Pinpoint the cell where the given text exists, returning its (X, Y) midpoint coordinate. 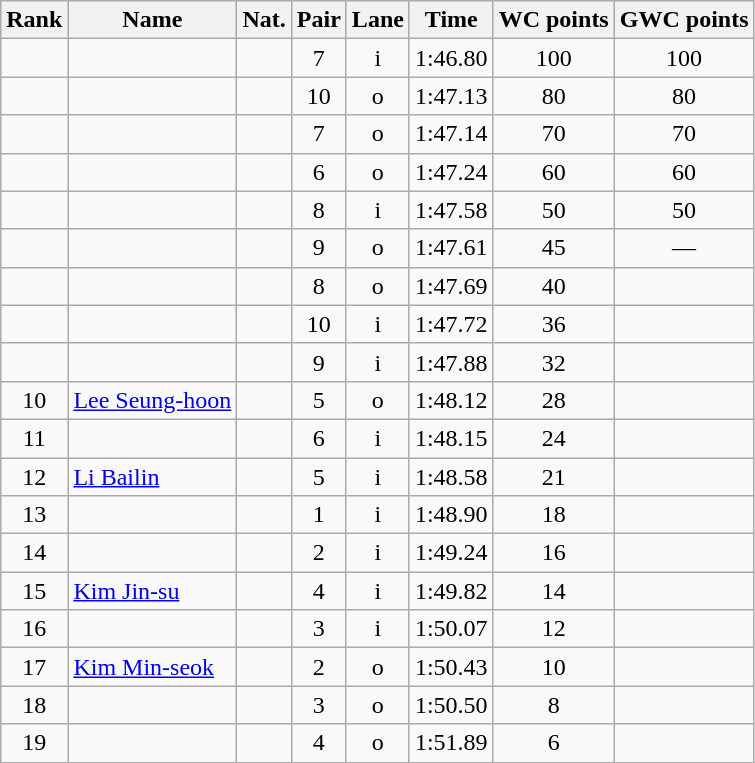
19 (34, 743)
1:47.14 (451, 134)
15 (34, 591)
Lane (378, 20)
1:47.69 (451, 286)
1:47.13 (451, 96)
1:47.72 (451, 324)
1:47.88 (451, 362)
40 (554, 286)
1:50.50 (451, 705)
WC points (554, 20)
1:47.61 (451, 248)
45 (554, 248)
1:48.12 (451, 400)
17 (34, 667)
1:46.80 (451, 58)
36 (554, 324)
Lee Seung-hoon (152, 400)
1:50.43 (451, 667)
21 (554, 477)
Time (451, 20)
1:48.90 (451, 515)
GWC points (684, 20)
Nat. (264, 20)
32 (554, 362)
24 (554, 438)
1:49.82 (451, 591)
1:48.58 (451, 477)
Li Bailin (152, 477)
1:47.24 (451, 172)
Name (152, 20)
28 (554, 400)
— (684, 248)
1 (318, 515)
1:50.07 (451, 629)
Kim Jin-su (152, 591)
1:49.24 (451, 553)
Pair (318, 20)
Kim Min-seok (152, 667)
1:47.58 (451, 210)
Rank (34, 20)
1:48.15 (451, 438)
13 (34, 515)
1:51.89 (451, 743)
11 (34, 438)
